Determine the (X, Y) coordinate at the center of the cell enclosing the given text.  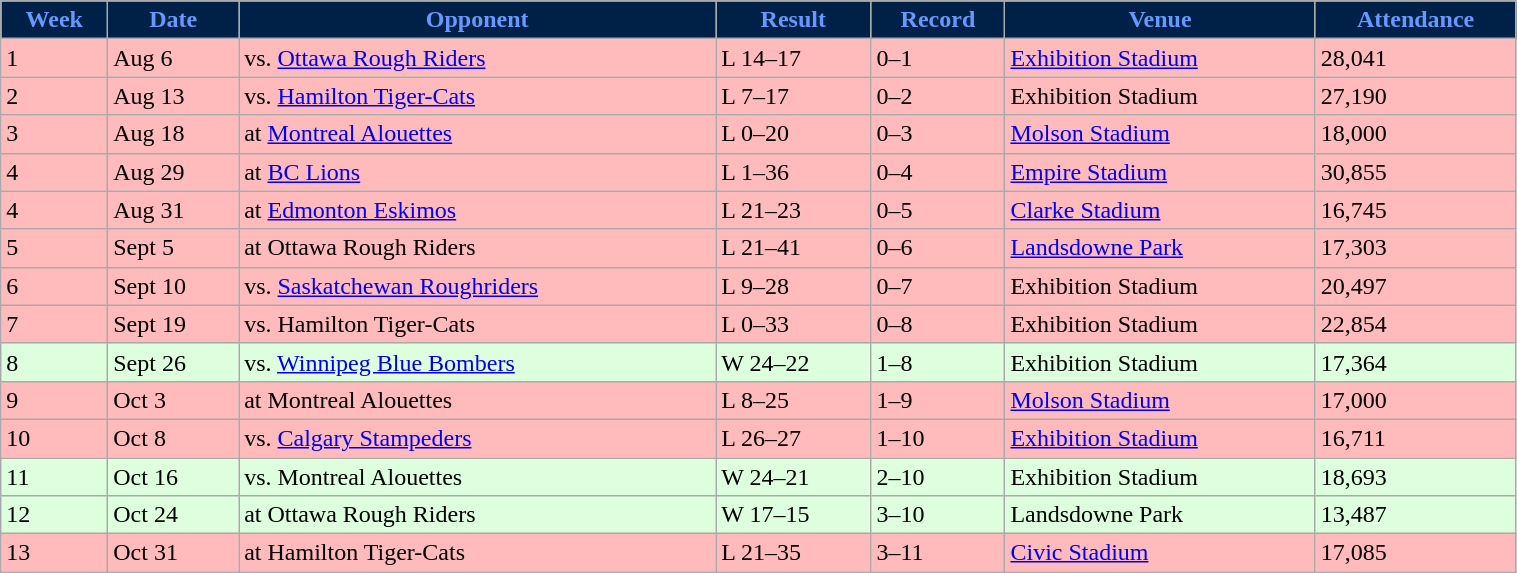
17,085 (1416, 553)
Venue (1160, 20)
17,303 (1416, 248)
L 21–23 (794, 210)
at Edmonton Eskimos (478, 210)
W 24–21 (794, 477)
L 7–17 (794, 96)
11 (54, 477)
vs. Ottawa Rough Riders (478, 58)
L 1–36 (794, 172)
0–8 (938, 324)
vs. Calgary Stampeders (478, 438)
13,487 (1416, 515)
W 24–22 (794, 362)
Civic Stadium (1160, 553)
0–5 (938, 210)
L 21–41 (794, 248)
L 14–17 (794, 58)
0–2 (938, 96)
9 (54, 400)
at Hamilton Tiger-Cats (478, 553)
Aug 29 (174, 172)
1–8 (938, 362)
W 17–15 (794, 515)
12 (54, 515)
Sept 19 (174, 324)
L 0–20 (794, 134)
Aug 13 (174, 96)
vs. Winnipeg Blue Bombers (478, 362)
17,364 (1416, 362)
Sept 10 (174, 286)
18,693 (1416, 477)
3–10 (938, 515)
22,854 (1416, 324)
0–6 (938, 248)
Opponent (478, 20)
vs. Montreal Alouettes (478, 477)
18,000 (1416, 134)
Attendance (1416, 20)
10 (54, 438)
0–1 (938, 58)
Oct 3 (174, 400)
6 (54, 286)
27,190 (1416, 96)
1–10 (938, 438)
7 (54, 324)
0–4 (938, 172)
Aug 31 (174, 210)
2 (54, 96)
Clarke Stadium (1160, 210)
Week (54, 20)
16,745 (1416, 210)
Oct 24 (174, 515)
2–10 (938, 477)
Record (938, 20)
Oct 16 (174, 477)
30,855 (1416, 172)
L 26–27 (794, 438)
1 (54, 58)
Date (174, 20)
Aug 6 (174, 58)
at BC Lions (478, 172)
vs. Saskatchewan Roughriders (478, 286)
Sept 5 (174, 248)
L 21–35 (794, 553)
5 (54, 248)
Empire Stadium (1160, 172)
3 (54, 134)
3–11 (938, 553)
16,711 (1416, 438)
1–9 (938, 400)
L 9–28 (794, 286)
20,497 (1416, 286)
13 (54, 553)
L 0–33 (794, 324)
Sept 26 (174, 362)
Result (794, 20)
0–3 (938, 134)
Oct 8 (174, 438)
0–7 (938, 286)
Oct 31 (174, 553)
8 (54, 362)
17,000 (1416, 400)
Aug 18 (174, 134)
L 8–25 (794, 400)
28,041 (1416, 58)
